Locate the cell with the specified text and output its [X, Y] center coordinate. 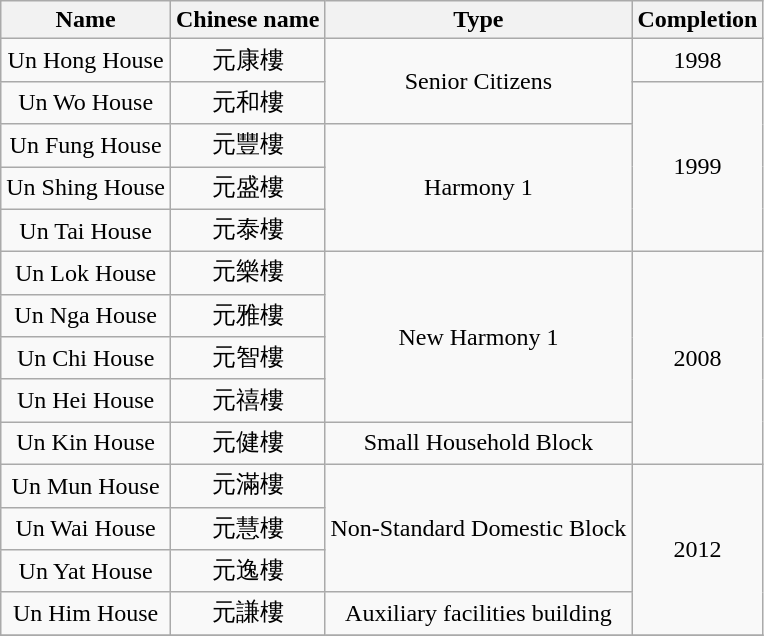
Harmony 1 [478, 188]
Un Him House [86, 614]
元滿樓 [247, 486]
Un Tai House [86, 230]
元樂樓 [247, 274]
元豐樓 [247, 146]
元盛樓 [247, 188]
Completion [698, 20]
1998 [698, 60]
Un Chi House [86, 358]
元禧樓 [247, 400]
Small Household Block [478, 444]
Un Wo House [86, 102]
Un Nga House [86, 316]
Un Hei House [86, 400]
元智樓 [247, 358]
2008 [698, 358]
2012 [698, 549]
Un Kin House [86, 444]
Un Yat House [86, 572]
Chinese name [247, 20]
Un Wai House [86, 528]
元逸樓 [247, 572]
Un Shing House [86, 188]
元健樓 [247, 444]
Non-Standard Domestic Block [478, 528]
元慧樓 [247, 528]
元謙樓 [247, 614]
Un Lok House [86, 274]
Auxiliary facilities building [478, 614]
元康樓 [247, 60]
Un Fung House [86, 146]
New Harmony 1 [478, 337]
Name [86, 20]
元和樓 [247, 102]
元雅樓 [247, 316]
Un Hong House [86, 60]
元泰樓 [247, 230]
Un Mun House [86, 486]
Senior Citizens [478, 82]
1999 [698, 166]
Type [478, 20]
